Provide the (x, y) coordinate of the cell's center where the given text is located.  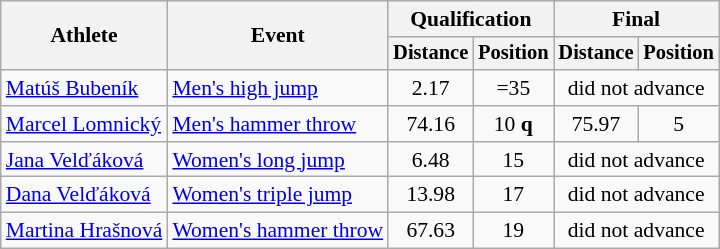
Marcel Lomnický (84, 124)
19 (513, 231)
Dana Velďáková (84, 195)
Athlete (84, 36)
Qualification (470, 19)
=35 (513, 88)
6.48 (430, 160)
Men's hammer throw (278, 124)
Women's triple jump (278, 195)
2.17 (430, 88)
5 (678, 124)
Women's hammer throw (278, 231)
Men's high jump (278, 88)
74.16 (430, 124)
13.98 (430, 195)
10 q (513, 124)
Event (278, 36)
17 (513, 195)
Women's long jump (278, 160)
67.63 (430, 231)
15 (513, 160)
Martina Hrašnová (84, 231)
Matúš Bubeník (84, 88)
Jana Velďáková (84, 160)
Final (636, 19)
75.97 (596, 124)
